Output the (X, Y) coordinate of the center of the cell containing the given text.  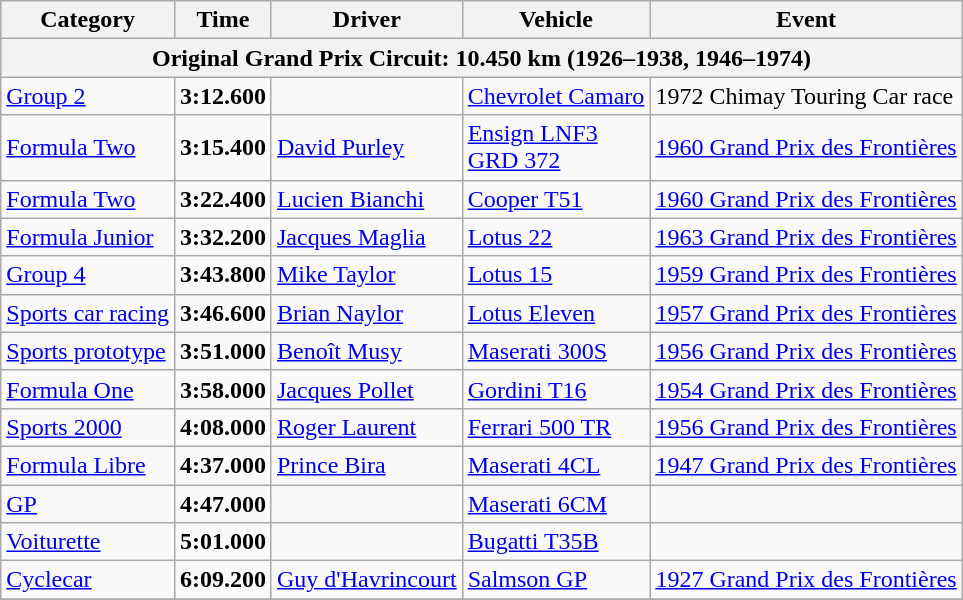
Time (222, 20)
Roger Laurent (366, 427)
Bugatti T35B (556, 542)
Group 2 (88, 96)
Gordini T16 (556, 389)
Event (806, 20)
Cyclecar (88, 580)
6:09.200 (222, 580)
1963 Grand Prix des Frontières (806, 237)
Guy d'Havrincourt (366, 580)
Mike Taylor (366, 275)
Lotus 15 (556, 275)
1954 Grand Prix des Frontières (806, 389)
4:37.000 (222, 465)
5:01.000 (222, 542)
Jacques Maglia (366, 237)
Lotus 22 (556, 237)
Sports 2000 (88, 427)
Vehicle (556, 20)
Jacques Pollet (366, 389)
1959 Grand Prix des Frontières (806, 275)
1947 Grand Prix des Frontières (806, 465)
Driver (366, 20)
1927 Grand Prix des Frontières (806, 580)
3:43.800 (222, 275)
3:15.400 (222, 148)
1972 Chimay Touring Car race (806, 96)
Brian Naylor (366, 313)
Group 4 (88, 275)
Maserati 6CM (556, 503)
3:12.600 (222, 96)
4:08.000 (222, 427)
Salmson GP (556, 580)
3:22.400 (222, 199)
3:58.000 (222, 389)
GP (88, 503)
Ensign LNF3GRD 372 (556, 148)
Voiturette (88, 542)
1957 Grand Prix des Frontières (806, 313)
Maserati 4CL (556, 465)
3:51.000 (222, 351)
3:46.600 (222, 313)
Category (88, 20)
4:47.000 (222, 503)
3:32.200 (222, 237)
Lucien Bianchi (366, 199)
Maserati 300S (556, 351)
Formula One (88, 389)
Chevrolet Camaro (556, 96)
Formula Junior (88, 237)
Sports prototype (88, 351)
David Purley (366, 148)
Lotus Eleven (556, 313)
Sports car racing (88, 313)
Original Grand Prix Circuit: 10.450 km (1926–1938, 1946–1974) (482, 58)
Benoît Musy (366, 351)
Formula Libre (88, 465)
Cooper T51 (556, 199)
Ferrari 500 TR (556, 427)
Prince Bira (366, 465)
